Return the [x, y] coordinate for the center point of the cell that contains the specified text.  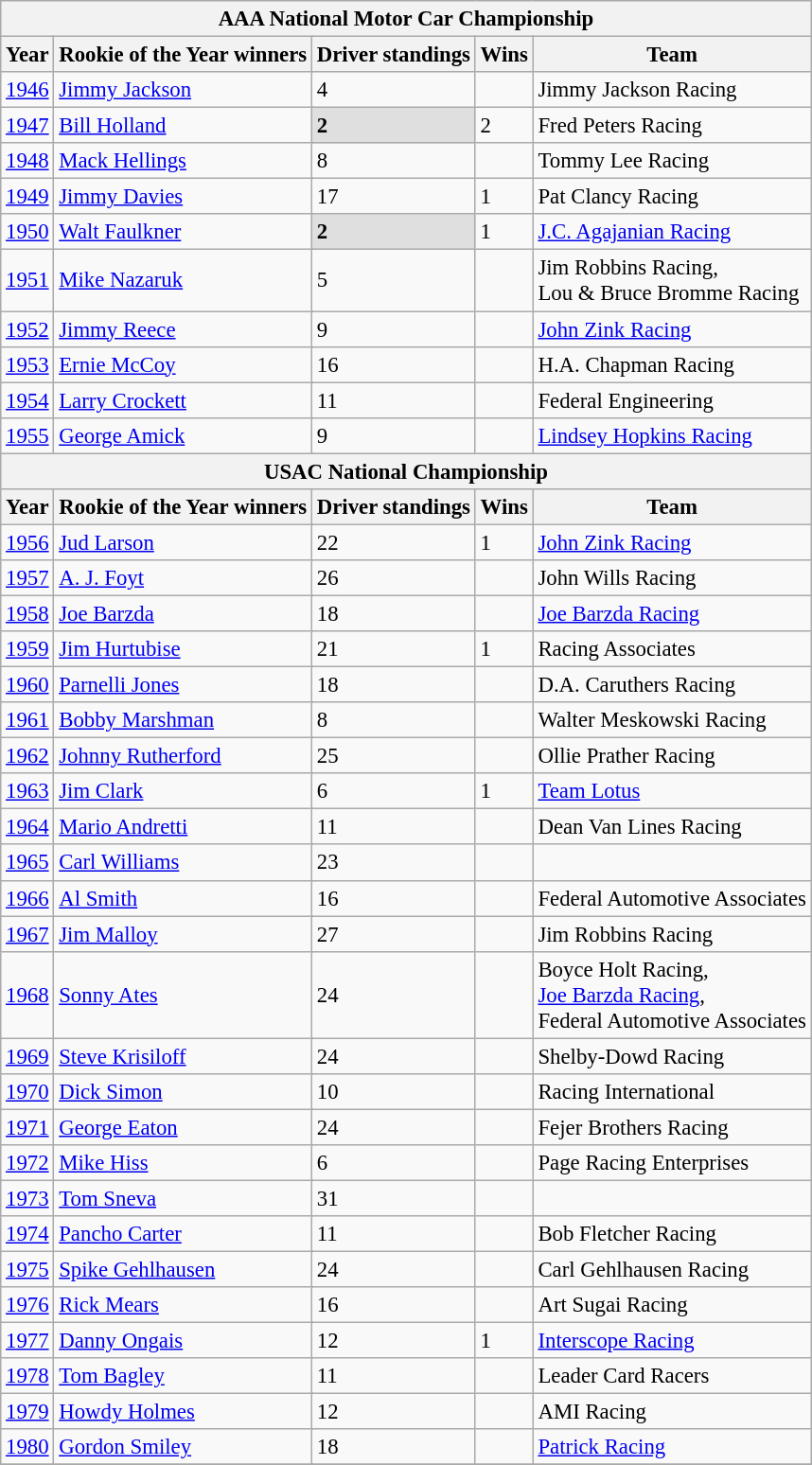
Bobby Marshman [184, 720]
Fred Peters Racing [672, 126]
1979 [27, 1412]
Jimmy Davies [184, 197]
Boyce Holt Racing,Joe Barzda Racing,Federal Automotive Associates [672, 995]
Gordon Smiley [184, 1447]
Mike Hiss [184, 1163]
1977 [27, 1341]
Pancho Carter [184, 1234]
Johnny Rutherford [184, 756]
1970 [27, 1092]
22 [394, 542]
1955 [27, 435]
Joe Barzda [184, 613]
1962 [27, 756]
1978 [27, 1376]
Rick Mears [184, 1305]
Bill Holland [184, 126]
Pat Clancy Racing [672, 197]
Leader Card Racers [672, 1376]
Danny Ongais [184, 1341]
1973 [27, 1198]
1951 [27, 280]
1957 [27, 578]
1966 [27, 898]
1947 [27, 126]
Jimmy Jackson [184, 90]
Spike Gehlhausen [184, 1270]
Jim Clark [184, 791]
1946 [27, 90]
Interscope Racing [672, 1341]
1969 [27, 1056]
Steve Krisiloff [184, 1056]
1954 [27, 400]
1964 [27, 827]
Carl Williams [184, 863]
1980 [27, 1447]
1948 [27, 161]
AMI Racing [672, 1412]
A. J. Foyt [184, 578]
J.C. Agajanian Racing [672, 232]
Federal Engineering [672, 400]
21 [394, 649]
Ernie McCoy [184, 364]
Jim Malloy [184, 934]
1961 [27, 720]
1958 [27, 613]
Walter Meskowski Racing [672, 720]
1974 [27, 1234]
Jud Larson [184, 542]
1950 [27, 232]
1956 [27, 542]
George Eaton [184, 1127]
Al Smith [184, 898]
1975 [27, 1270]
Team Lotus [672, 791]
17 [394, 197]
Tommy Lee Racing [672, 161]
4 [394, 90]
26 [394, 578]
1953 [27, 364]
1976 [27, 1305]
1949 [27, 197]
Parnelli Jones [184, 685]
Page Racing Enterprises [672, 1163]
5 [394, 280]
Howdy Holmes [184, 1412]
Fejer Brothers Racing [672, 1127]
Dick Simon [184, 1092]
D.A. Caruthers Racing [672, 685]
George Amick [184, 435]
Shelby-Dowd Racing [672, 1056]
Carl Gehlhausen Racing [672, 1270]
1972 [27, 1163]
John Wills Racing [672, 578]
1959 [27, 649]
Sonny Ates [184, 995]
1965 [27, 863]
Ollie Prather Racing [672, 756]
USAC National Championship [406, 471]
1968 [27, 995]
25 [394, 756]
Jim Robbins Racing,Lou & Bruce Bromme Racing [672, 280]
Walt Faulkner [184, 232]
Jimmy Jackson Racing [672, 90]
Jim Robbins Racing [672, 934]
Jim Hurtubise [184, 649]
Tom Bagley [184, 1376]
Mario Andretti [184, 827]
1971 [27, 1127]
Federal Automotive Associates [672, 898]
1967 [27, 934]
Tom Sneva [184, 1198]
Joe Barzda Racing [672, 613]
Patrick Racing [672, 1447]
H.A. Chapman Racing [672, 364]
1952 [27, 329]
Dean Van Lines Racing [672, 827]
Mike Nazaruk [184, 280]
1960 [27, 685]
Larry Crockett [184, 400]
1963 [27, 791]
31 [394, 1198]
23 [394, 863]
27 [394, 934]
Art Sugai Racing [672, 1305]
10 [394, 1092]
Lindsey Hopkins Racing [672, 435]
Racing Associates [672, 649]
Bob Fletcher Racing [672, 1234]
Racing International [672, 1092]
Jimmy Reece [184, 329]
Mack Hellings [184, 161]
AAA National Motor Car Championship [406, 19]
